Pinpoint the cell where the given text exists, returning its [x, y] midpoint coordinate. 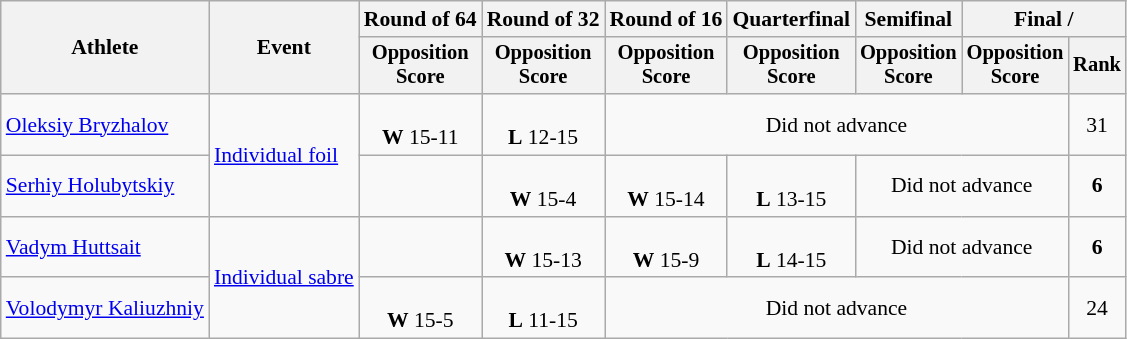
Volodymyr Kaliuzhniy [105, 308]
Round of 64 [420, 19]
Individual sabre [284, 278]
W 15-14 [666, 186]
W 15-11 [420, 124]
L 14-15 [791, 248]
Event [284, 48]
Round of 16 [666, 19]
Vadym Huttsait [105, 248]
W 15-5 [420, 308]
Quarterfinal [791, 19]
Rank [1097, 66]
24 [1097, 308]
Oleksiy Bryzhalov [105, 124]
Round of 32 [544, 19]
31 [1097, 124]
W 15-9 [666, 248]
W 15-13 [544, 248]
W 15-4 [544, 186]
Individual foil [284, 155]
L 13-15 [791, 186]
Final / [1044, 19]
L 11-15 [544, 308]
L 12-15 [544, 124]
Athlete [105, 48]
Semifinal [908, 19]
Serhiy Holubytskiy [105, 186]
